Return (X, Y) of the center of cell containing provided text 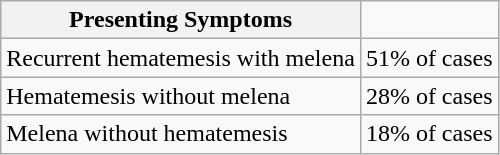
18% of cases (429, 134)
Recurrent hematemesis with melena (181, 58)
Hematemesis without melena (181, 96)
Presenting Symptoms (181, 20)
Melena without hematemesis (181, 134)
28% of cases (429, 96)
51% of cases (429, 58)
